Identify which cell holds the provided text, then report its (x, y) central coordinate. 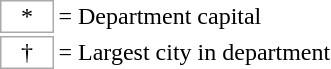
† (27, 52)
* (27, 16)
